Capture the cell that displays the provided text and extract its [x, y] central coordinate. 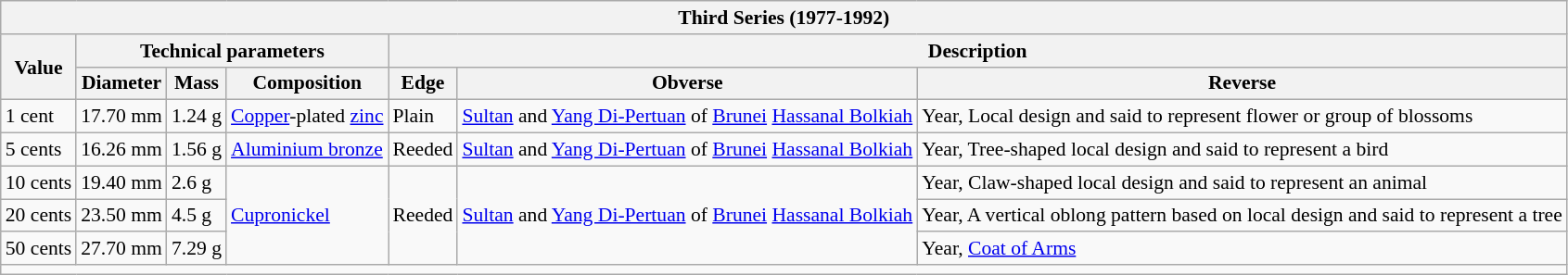
Year, Tree-shaped local design and said to represent a bird [1243, 150]
20 cents [39, 216]
1.24 g [197, 117]
Third Series (1977-1992) [784, 18]
Year, Coat of Arms [1243, 249]
2.6 g [197, 182]
Diameter [121, 83]
10 cents [39, 182]
Plain [423, 117]
17.70 mm [121, 117]
4.5 g [197, 216]
Reverse [1243, 83]
Edge [423, 83]
Year, Local design and said to represent flower or group of blossoms [1243, 117]
19.40 mm [121, 182]
Description [977, 51]
23.50 mm [121, 216]
Year, Claw-shaped local design and said to represent an animal [1243, 182]
1.56 g [197, 150]
Copper-plated zinc [308, 117]
50 cents [39, 249]
Mass [197, 83]
27.70 mm [121, 249]
Year, A vertical oblong pattern based on local design and said to represent a tree [1243, 216]
Composition [308, 83]
5 cents [39, 150]
Obverse [687, 83]
7.29 g [197, 249]
Cupronickel [308, 215]
Aluminium bronze [308, 150]
Technical parameters [232, 51]
16.26 mm [121, 150]
1 cent [39, 117]
Value [39, 67]
